Output the [X, Y] coordinate of the center of the cell containing the given text.  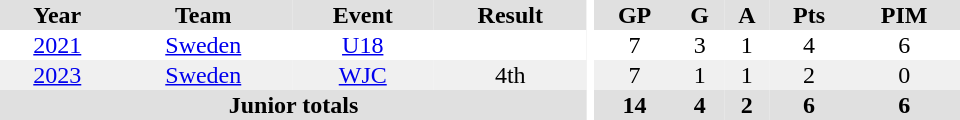
3 [700, 45]
U18 [363, 45]
Team [204, 15]
Year [58, 15]
4th [511, 75]
Event [363, 15]
PIM [904, 15]
Result [511, 15]
Junior totals [294, 105]
WJC [363, 75]
G [700, 15]
GP [635, 15]
A [747, 15]
Pts [810, 15]
14 [635, 105]
0 [904, 75]
2021 [58, 45]
2023 [58, 75]
